Extract the [X, Y] coordinate from the center of the cell holding the provided text.  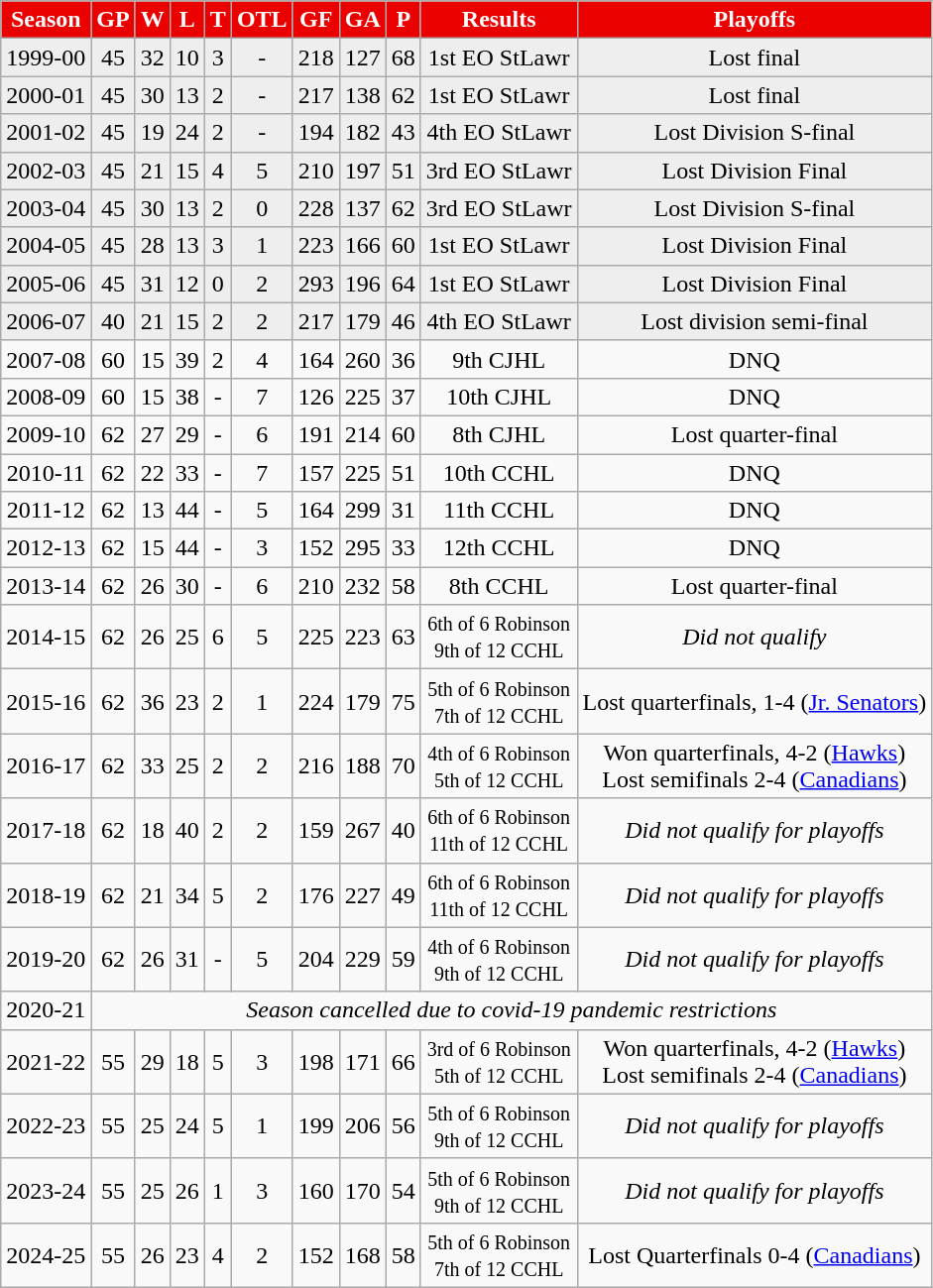
12th CCHL [499, 548]
8th CJHL [499, 434]
2003-04 [46, 208]
267 [363, 831]
2022-23 [46, 1126]
160 [315, 1190]
126 [315, 397]
4th of 6 Robinson5th of 12 CCHL [499, 765]
Lost quarterfinals, 1-4 (Jr. Senators) [755, 702]
232 [363, 586]
28 [153, 246]
137 [363, 208]
10 [186, 58]
63 [403, 637]
Lost division semi-final [755, 321]
188 [363, 765]
2024-25 [46, 1255]
54 [403, 1190]
Lost Quarterfinals 0-4 (Canadians) [755, 1255]
229 [363, 960]
GA [363, 20]
T [218, 20]
1999-00 [46, 58]
2002-03 [46, 171]
75 [403, 702]
Season cancelled due to covid-19 pandemic restrictions [512, 1010]
224 [315, 702]
27 [153, 434]
204 [315, 960]
166 [363, 246]
32 [153, 58]
2006-07 [46, 321]
66 [403, 1061]
228 [315, 208]
2001-02 [46, 133]
191 [315, 434]
GF [315, 20]
10th CCHL [499, 473]
P [403, 20]
2023-24 [46, 1190]
293 [315, 284]
199 [315, 1126]
2009-10 [46, 434]
9th CJHL [499, 359]
38 [186, 397]
6th of 6 Robinson9th of 12 CCHL [499, 637]
182 [363, 133]
Playoffs [755, 20]
2000-01 [46, 95]
49 [403, 894]
8th CCHL [499, 586]
159 [315, 831]
295 [363, 548]
46 [403, 321]
2018-19 [46, 894]
216 [315, 765]
176 [315, 894]
2013-14 [46, 586]
59 [403, 960]
4th of 6 Robinson9th of 12 CCHL [499, 960]
2012-13 [46, 548]
2007-08 [46, 359]
43 [403, 133]
299 [363, 511]
2004-05 [46, 246]
11th CCHL [499, 511]
2021-22 [46, 1061]
2016-17 [46, 765]
127 [363, 58]
2017-18 [46, 831]
260 [363, 359]
2008-09 [46, 397]
168 [363, 1255]
197 [363, 171]
Results [499, 20]
196 [363, 284]
2015-16 [46, 702]
70 [403, 765]
34 [186, 894]
OTL [262, 20]
64 [403, 284]
W [153, 20]
2020-21 [46, 1010]
138 [363, 95]
2019-20 [46, 960]
12 [186, 284]
2005-06 [46, 284]
170 [363, 1190]
10th CJHL [499, 397]
194 [315, 133]
157 [315, 473]
L [186, 20]
19 [153, 133]
3rd of 6 Robinson5th of 12 CCHL [499, 1061]
2014-15 [46, 637]
56 [403, 1126]
37 [403, 397]
218 [315, 58]
68 [403, 58]
171 [363, 1061]
GP [113, 20]
39 [186, 359]
206 [363, 1126]
Season [46, 20]
214 [363, 434]
227 [363, 894]
2011-12 [46, 511]
22 [153, 473]
198 [315, 1061]
2010-11 [46, 473]
Did not qualify [755, 637]
